Find where the given text appears and provide that cell's center as [X, Y] coordinate. 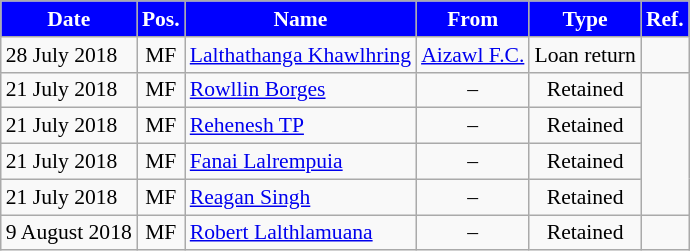
From [472, 19]
Type [584, 19]
Date [69, 19]
Rehenesh TP [300, 126]
Pos. [161, 19]
Lalthathanga Khawlhring [300, 55]
Reagan Singh [300, 197]
Robert Lalthlamuana [300, 233]
Loan return [584, 55]
Name [300, 19]
28 July 2018 [69, 55]
Aizawl F.C. [472, 55]
Rowllin Borges [300, 90]
Fanai Lalrempuia [300, 162]
Ref. [665, 19]
9 August 2018 [69, 233]
